For the text-containing cell, return its midpoint in (X, Y) coordinate format. 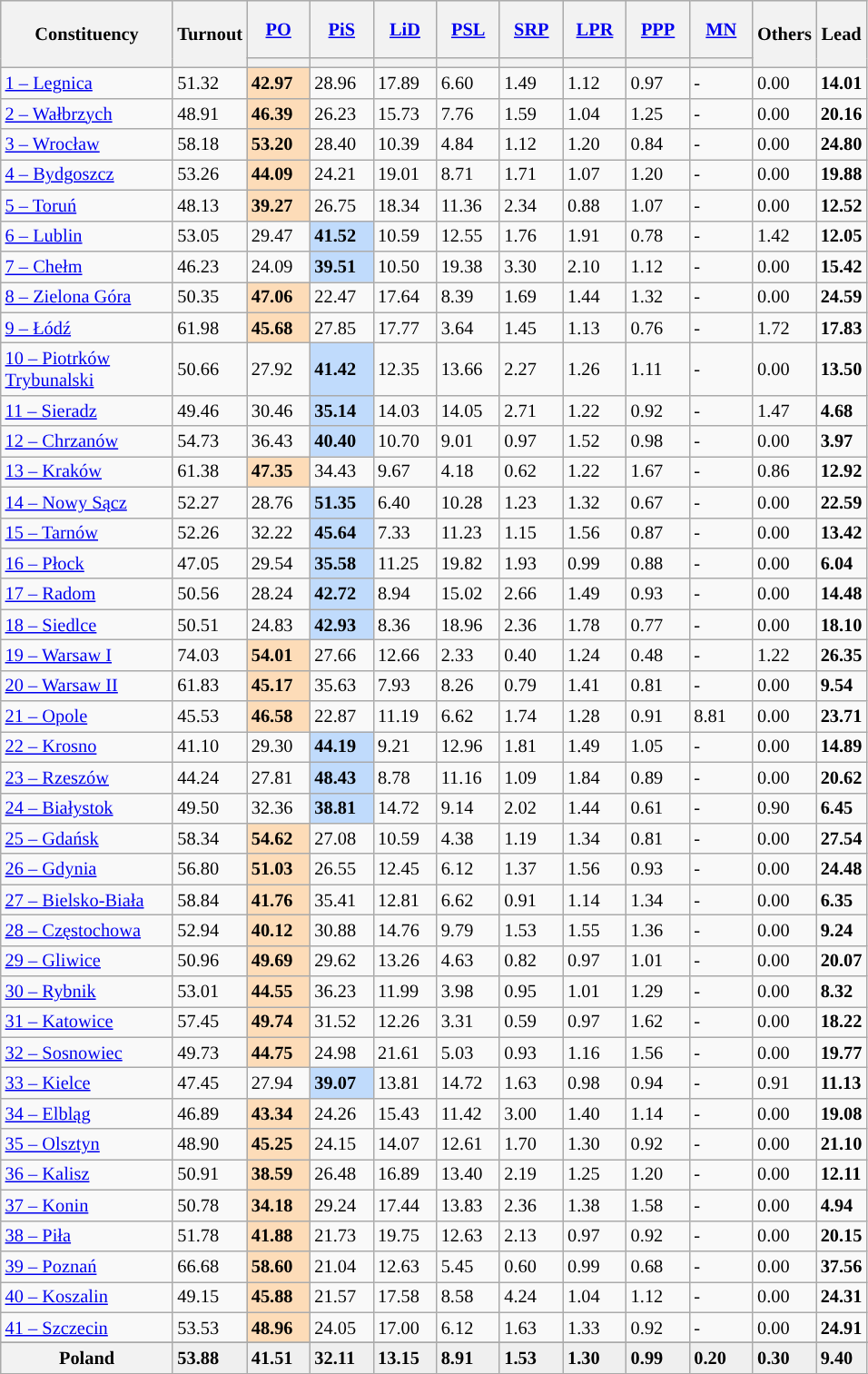
4.68 (842, 410)
1.05 (658, 746)
29.24 (342, 1205)
32.11 (342, 1358)
2.34 (531, 205)
4.38 (469, 838)
5 – Toruń (87, 205)
17.44 (405, 1205)
41.51 (279, 1358)
0.87 (658, 533)
8 – Zielona Góra (87, 297)
24.31 (842, 1297)
27.92 (279, 369)
1.33 (595, 1328)
13.40 (469, 1174)
2.13 (531, 1236)
1.16 (595, 1053)
23 – Rzeszów (87, 777)
22.87 (342, 717)
24.83 (279, 625)
54.73 (209, 441)
MN (721, 29)
7 – Chełm (87, 266)
17.83 (842, 328)
58.18 (209, 144)
0.76 (658, 328)
13.81 (405, 1083)
8.94 (405, 594)
22 – Krosno (87, 746)
41.10 (209, 746)
14.76 (405, 930)
11 – Sieradz (87, 410)
47.06 (279, 297)
35.41 (342, 900)
52.94 (209, 930)
29.47 (279, 236)
45.17 (279, 686)
22.47 (342, 297)
9.67 (405, 471)
6.40 (405, 502)
2.71 (531, 410)
LiD (405, 29)
14.01 (842, 83)
1.47 (784, 410)
1.72 (784, 328)
12.66 (405, 655)
51.32 (209, 83)
44.55 (279, 992)
45.25 (279, 1144)
1.58 (658, 1205)
24.48 (842, 869)
10 – Piotrków Trybunalski (87, 369)
44.09 (279, 174)
1.42 (784, 236)
28.96 (342, 83)
38 – Piła (87, 1236)
1.76 (531, 236)
20.15 (842, 1236)
14.89 (842, 746)
1.45 (531, 328)
50.66 (209, 369)
49.69 (279, 961)
0.79 (531, 686)
1.62 (658, 1022)
42.97 (279, 83)
8.91 (469, 1358)
58.34 (209, 838)
7.93 (405, 686)
3 – Wrocław (87, 144)
46.89 (209, 1113)
27.85 (342, 328)
9.40 (842, 1358)
40 – Koszalin (87, 1297)
14.07 (405, 1144)
19.77 (842, 1053)
53.53 (209, 1328)
48.91 (209, 114)
1.29 (658, 992)
8.26 (469, 686)
49.50 (209, 808)
42.72 (342, 594)
32 – Sosnowiec (87, 1053)
21.04 (342, 1266)
20 – Warsaw II (87, 686)
6 – Lublin (87, 236)
2.27 (531, 369)
23.71 (842, 717)
11.19 (405, 717)
11.25 (405, 563)
PSL (469, 29)
19.75 (405, 1236)
40.40 (342, 441)
1.59 (531, 114)
39.27 (279, 205)
45.64 (342, 533)
50.78 (209, 1205)
29.54 (279, 563)
24 – Białystok (87, 808)
36.23 (342, 992)
21.10 (842, 1144)
12.05 (842, 236)
0.94 (658, 1083)
0.78 (658, 236)
2 – Wałbrzych (87, 114)
50.51 (209, 625)
12.81 (405, 900)
0.89 (658, 777)
26.48 (342, 1174)
50.56 (209, 594)
46.39 (279, 114)
54.62 (279, 838)
15.73 (405, 114)
12.26 (405, 1022)
19 – Warsaw I (87, 655)
19.38 (469, 266)
27.81 (279, 777)
21.73 (342, 1236)
6.60 (469, 83)
41.76 (279, 900)
2.10 (595, 266)
26.35 (842, 655)
13.26 (405, 961)
53.01 (209, 992)
20.16 (842, 114)
24.26 (342, 1113)
12.96 (469, 746)
9 – Łódź (87, 328)
38.81 (342, 808)
0.90 (784, 808)
4.18 (469, 471)
7.33 (405, 533)
53.88 (209, 1358)
14.03 (405, 410)
16.89 (405, 1174)
18.10 (842, 625)
1.81 (531, 746)
1.24 (595, 655)
21.57 (342, 1297)
29.62 (342, 961)
44.24 (209, 777)
27.66 (342, 655)
36 – Kalisz (87, 1174)
8.71 (469, 174)
SRP (531, 29)
46.58 (279, 717)
66.68 (209, 1266)
10.28 (469, 502)
24.05 (342, 1328)
24.59 (842, 297)
15.02 (469, 594)
5.45 (469, 1266)
Turnout (209, 34)
24.21 (342, 174)
52.27 (209, 502)
4.94 (842, 1205)
37.56 (842, 1266)
26 – Gdynia (87, 869)
31 – Katowice (87, 1022)
15.42 (842, 266)
35 – Olsztyn (87, 1144)
1.23 (531, 502)
8.58 (469, 1297)
14 – Nowy Sącz (87, 502)
0.30 (784, 1358)
15 – Tarnów (87, 533)
13.42 (842, 533)
PiS (342, 29)
36.43 (279, 441)
46.23 (209, 266)
3.30 (531, 266)
17 – Radom (87, 594)
11.42 (469, 1113)
74.03 (209, 655)
13 – Kraków (87, 471)
32.22 (279, 533)
25 – Gdańsk (87, 838)
47.35 (279, 471)
49.15 (209, 1297)
1.84 (595, 777)
21.61 (405, 1053)
0.82 (531, 961)
35.63 (342, 686)
30 – Rybnik (87, 992)
8.81 (721, 717)
0.62 (531, 471)
14.48 (842, 594)
Others (784, 34)
53.20 (279, 144)
4.24 (531, 1297)
41.52 (342, 236)
20.62 (842, 777)
41.42 (342, 369)
10.39 (405, 144)
3.31 (469, 1022)
1.93 (531, 563)
48.13 (209, 205)
1.41 (595, 686)
11.36 (469, 205)
39.07 (342, 1083)
28.76 (279, 502)
6.45 (842, 808)
44.19 (342, 746)
3.00 (531, 1113)
0.20 (721, 1358)
24.80 (842, 144)
8.78 (405, 777)
5.03 (469, 1053)
26.75 (342, 205)
53.26 (209, 174)
19.82 (469, 563)
1.40 (595, 1113)
45.53 (209, 717)
0.77 (658, 625)
29.30 (279, 746)
34 – Elbląg (87, 1113)
Constituency (87, 34)
34.43 (342, 471)
1.09 (531, 777)
13.50 (842, 369)
38.59 (279, 1174)
41 – Szczecin (87, 1328)
27.54 (842, 838)
39 – Poznań (87, 1266)
16 – Płock (87, 563)
4.84 (469, 144)
1.36 (658, 930)
47.05 (209, 563)
1.91 (595, 236)
1.70 (531, 1144)
12.11 (842, 1174)
51.78 (209, 1236)
9.14 (469, 808)
1.52 (595, 441)
26.23 (342, 114)
30.46 (279, 410)
13.83 (469, 1205)
1.38 (595, 1205)
13.15 (405, 1358)
6.35 (842, 900)
48.43 (342, 777)
24.91 (842, 1328)
17.00 (405, 1328)
0.61 (658, 808)
41.88 (279, 1236)
11.99 (405, 992)
Lead (842, 34)
33 – Kielce (87, 1083)
28.40 (342, 144)
51.35 (342, 502)
24.98 (342, 1053)
56.80 (209, 869)
61.98 (209, 328)
11.13 (842, 1083)
29 – Gliwice (87, 961)
57.45 (209, 1022)
13.66 (469, 369)
1.71 (531, 174)
53.05 (209, 236)
0.48 (658, 655)
4 – Bydgoszcz (87, 174)
3.64 (469, 328)
51.03 (279, 869)
44.75 (279, 1053)
14.05 (469, 410)
18.96 (469, 625)
9.24 (842, 930)
47.45 (209, 1083)
27.08 (342, 838)
22.59 (842, 502)
3.98 (469, 992)
35.58 (342, 563)
1.78 (595, 625)
1.15 (531, 533)
45.68 (279, 328)
19.88 (842, 174)
31.52 (342, 1022)
24.15 (342, 1144)
12 – Chrzanów (87, 441)
19.01 (405, 174)
54.01 (279, 655)
1.11 (658, 369)
28.24 (279, 594)
11.23 (469, 533)
28 – Częstochowa (87, 930)
48.90 (209, 1144)
24.09 (279, 266)
58.60 (279, 1266)
9.21 (405, 746)
Poland (87, 1358)
50.35 (209, 297)
12.61 (469, 1144)
17.77 (405, 328)
18.22 (842, 1022)
0.84 (658, 144)
27.94 (279, 1083)
40.12 (279, 930)
0.60 (531, 1266)
1.26 (595, 369)
0.86 (784, 471)
17.89 (405, 83)
7.76 (469, 114)
0.68 (658, 1266)
9.54 (842, 686)
26.55 (342, 869)
9.79 (469, 930)
49.46 (209, 410)
0.40 (531, 655)
61.83 (209, 686)
32.36 (279, 808)
27 – Bielsko-Biała (87, 900)
2.19 (531, 1174)
8.36 (405, 625)
35.14 (342, 410)
0.59 (531, 1022)
1.69 (531, 297)
1.19 (531, 838)
39.51 (342, 266)
12.52 (842, 205)
48.96 (279, 1328)
12.92 (842, 471)
8.39 (469, 297)
18 – Siedlce (87, 625)
42.93 (342, 625)
12.45 (405, 869)
1.55 (595, 930)
20.07 (842, 961)
10.50 (405, 266)
17.64 (405, 297)
10.70 (405, 441)
50.91 (209, 1174)
1.67 (658, 471)
43.34 (279, 1113)
1.28 (595, 717)
52.26 (209, 533)
8.32 (842, 992)
30.88 (342, 930)
1.74 (531, 717)
11.16 (469, 777)
50.96 (209, 961)
61.38 (209, 471)
21 – Opole (87, 717)
12.55 (469, 236)
LPR (595, 29)
1 – Legnica (87, 83)
2.33 (469, 655)
3.97 (842, 441)
37 – Konin (87, 1205)
34.18 (279, 1205)
PO (279, 29)
49.74 (279, 1022)
6.04 (842, 563)
49.73 (209, 1053)
2.66 (531, 594)
19.08 (842, 1113)
1.13 (595, 328)
45.88 (279, 1297)
18.34 (405, 205)
9.01 (469, 441)
0.67 (658, 502)
15.43 (405, 1113)
17.58 (405, 1297)
12.35 (405, 369)
1.37 (531, 869)
4.63 (469, 961)
2.02 (531, 808)
PPP (658, 29)
0.95 (531, 992)
58.84 (209, 900)
